Identify which cell holds the provided text, then report its (X, Y) central coordinate. 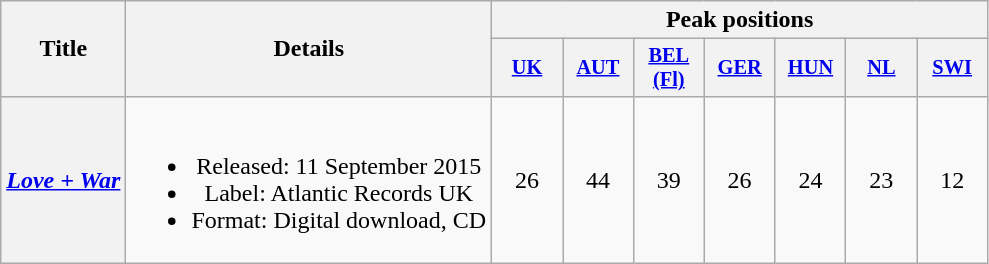
Peak positions (740, 20)
UK (528, 68)
NL (882, 68)
24 (810, 180)
Title (64, 49)
BEL (Fl) (668, 68)
Details (309, 49)
44 (598, 180)
23 (882, 180)
SWI (952, 68)
HUN (810, 68)
39 (668, 180)
AUT (598, 68)
Released: 11 September 2015Label: Atlantic Records UKFormat: Digital download, CD (309, 180)
Love + War (64, 180)
GER (740, 68)
12 (952, 180)
